Detect which cell encompasses the target text, then output its [X, Y] center coordinate. 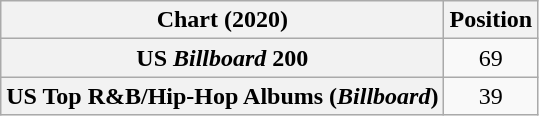
Chart (2020) [222, 20]
39 [491, 96]
69 [491, 58]
US Billboard 200 [222, 58]
US Top R&B/Hip-Hop Albums (Billboard) [222, 96]
Position [491, 20]
